Detect which cell encompasses the target text, then output its (X, Y) center coordinate. 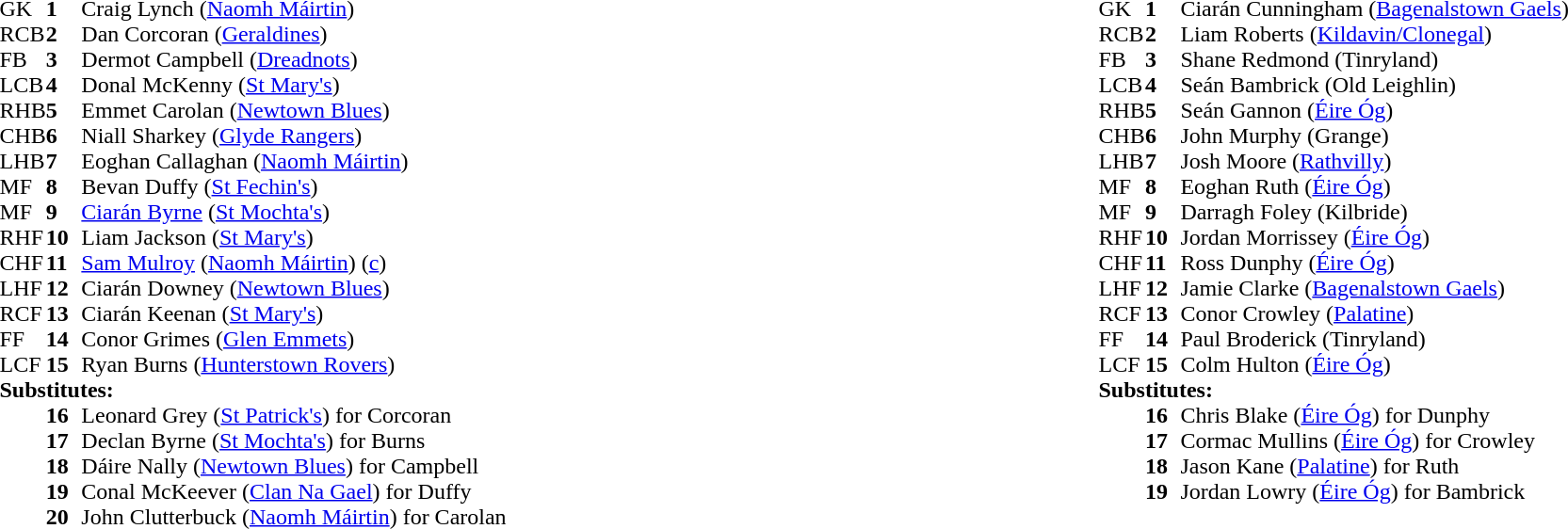
Dáire Nally (Newtown Blues) for Campbell (294, 467)
Emmet Carolan (Newtown Blues) (294, 111)
Conal McKeever (Clan Na Gael) for Duffy (294, 491)
Dermot Campbell (Dreadnots) (294, 60)
Donal McKenny (St Mary's) (294, 85)
Sam Mulroy (Naomh Máirtin) (c) (294, 264)
Conor Grimes (Glen Emmets) (294, 339)
Liam Jackson (St Mary's) (294, 237)
Eoghan Callaghan (Naomh Máirtin) (294, 162)
Ciarán Downey (Newtown Blues) (294, 288)
Niall Sharkey (Glyde Rangers) (294, 136)
Dan Corcoran (Geraldines) (294, 34)
Substitutes: (253, 390)
Ciarán Byrne (St Mochta's) (294, 213)
Declan Byrne (St Mochta's) for Burns (294, 441)
Leonard Grey (St Patrick's) for Corcoran (294, 416)
Bevan Duffy (St Fechin's) (294, 186)
Ryan Burns (Hunterstown Rovers) (294, 365)
Ciarán Keenan (St Mary's) (294, 314)
